Locate the cell with the specified text and output its [X, Y] center coordinate. 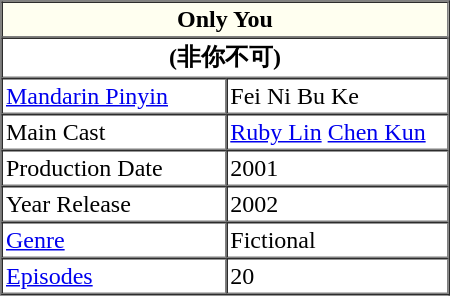
2001 [338, 168]
Fei Ni Bu Ke [338, 96]
(非你不可) [226, 58]
Ruby Lin Chen Kun [338, 132]
Only You [226, 20]
Genre [114, 240]
2002 [338, 204]
Mandarin Pinyin [114, 96]
20 [338, 276]
Fictional [338, 240]
Episodes [114, 276]
Main Cast [114, 132]
Production Date [114, 168]
Year Release [114, 204]
